Return (x, y) of the center of cell containing provided text 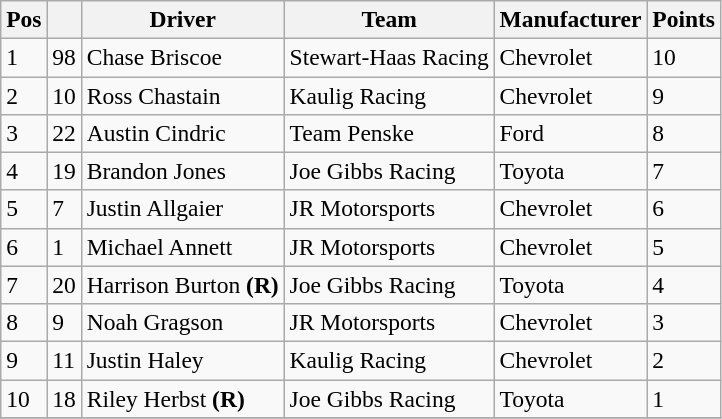
Manufacturer (570, 19)
Noah Gragson (182, 322)
18 (64, 398)
11 (64, 360)
Riley Herbst (R) (182, 398)
Points (684, 19)
98 (64, 57)
Harrison Burton (R) (182, 285)
Driver (182, 19)
Team Penske (389, 133)
Pos (24, 19)
19 (64, 171)
Ford (570, 133)
Justin Allgaier (182, 209)
Austin Cindric (182, 133)
Justin Haley (182, 360)
Ross Chastain (182, 95)
Stewart-Haas Racing (389, 57)
Team (389, 19)
Michael Annett (182, 247)
Chase Briscoe (182, 57)
22 (64, 133)
20 (64, 285)
Brandon Jones (182, 171)
